Return (x, y) of the center of cell containing provided text 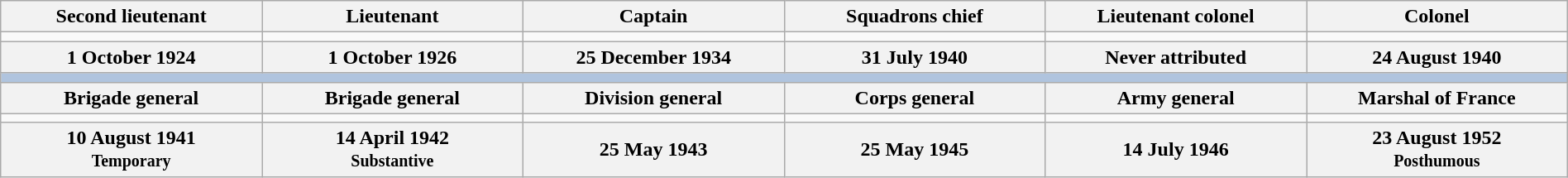
Marshal of France (1437, 98)
Division general (653, 98)
Corps general (915, 98)
1 October 1926 (392, 57)
Squadrons chief (915, 17)
Second lieutenant (131, 17)
23 August 1952Posthumous (1437, 149)
Colonel (1437, 17)
25 December 1934 (653, 57)
1 October 1924 (131, 57)
Lieutenant (392, 17)
31 July 1940 (915, 57)
14 April 1942Substantive (392, 149)
Lieutenant colonel (1176, 17)
25 May 1943 (653, 149)
Captain (653, 17)
10 August 1941Temporary (131, 149)
25 May 1945 (915, 149)
14 July 1946 (1176, 149)
Never attributed (1176, 57)
Army general (1176, 98)
24 August 1940 (1437, 57)
